Return (X, Y) of the center of cell containing provided text 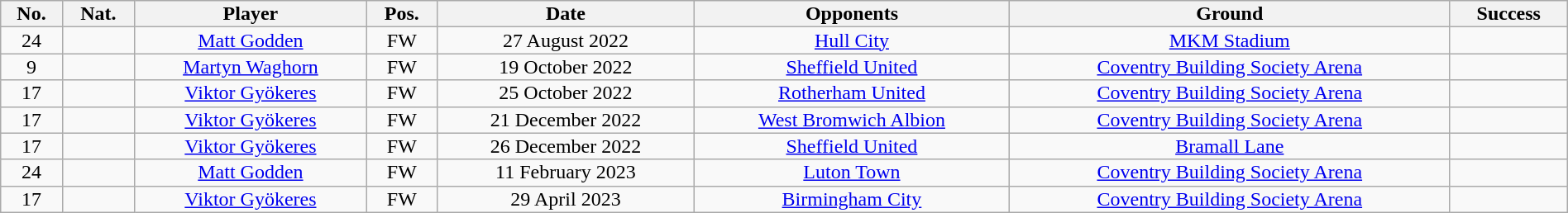
21 December 2022 (566, 120)
27 August 2022 (566, 40)
Birmingham City (852, 199)
29 April 2023 (566, 199)
9 (31, 67)
Opponents (852, 14)
Martyn Waghorn (251, 67)
West Bromwich Albion (852, 120)
Ground (1229, 14)
Bramall Lane (1229, 146)
Nat. (98, 14)
25 October 2022 (566, 93)
11 February 2023 (566, 173)
Pos. (402, 14)
Player (251, 14)
26 December 2022 (566, 146)
MKM Stadium (1229, 40)
19 October 2022 (566, 67)
Rotherham United (852, 93)
Hull City (852, 40)
Date (566, 14)
No. (31, 14)
Luton Town (852, 173)
Success (1508, 14)
